Return the (x, y) coordinate for the center point of the cell that contains the specified text.  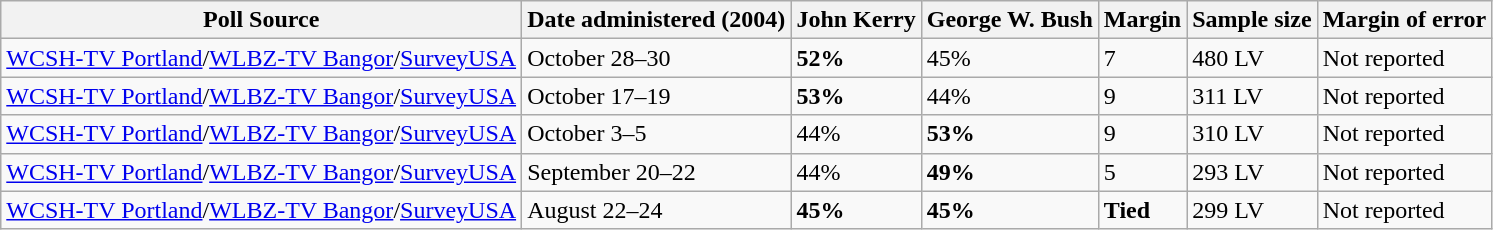
October 17–19 (656, 96)
Sample size (1252, 20)
George W. Bush (1010, 20)
299 LV (1252, 210)
Margin (1142, 20)
October 3–5 (656, 134)
5 (1142, 172)
Tied (1142, 210)
7 (1142, 58)
311 LV (1252, 96)
Poll Source (262, 20)
293 LV (1252, 172)
49% (1010, 172)
310 LV (1252, 134)
August 22–24 (656, 210)
480 LV (1252, 58)
October 28–30 (656, 58)
Date administered (2004) (656, 20)
John Kerry (856, 20)
Margin of error (1404, 20)
52% (856, 58)
September 20–22 (656, 172)
